Determine the (x, y) coordinate at the center of the cell enclosing the given text.  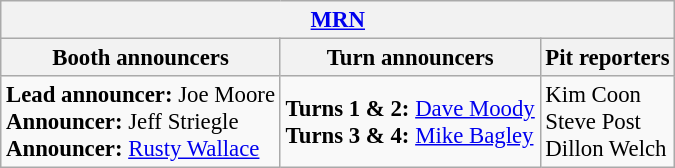
Lead announcer: Joe MooreAnnouncer: Jeff StriegleAnnouncer: Rusty Wallace (141, 122)
Booth announcers (141, 58)
Kim CoonSteve PostDillon Welch (608, 122)
Pit reporters (608, 58)
Turn announcers (410, 58)
MRN (338, 20)
Turns 1 & 2: Dave MoodyTurns 3 & 4: Mike Bagley (410, 122)
